From the cell containing the given text, extract its center point as (X, Y) coordinate. 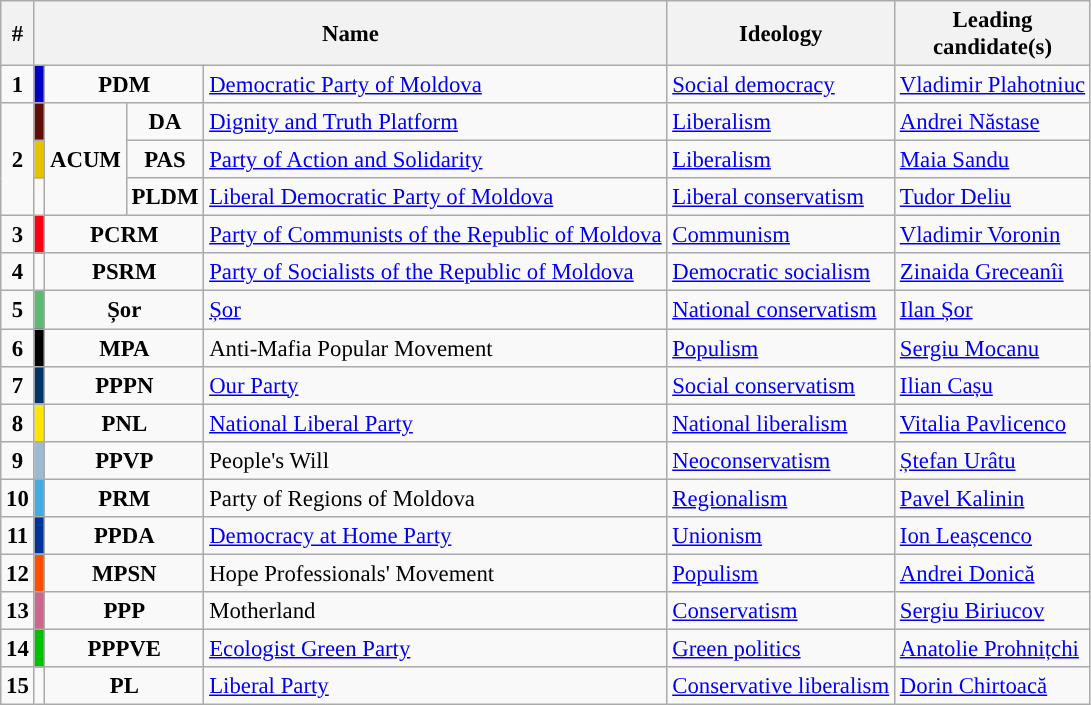
Anti-Mafia Popular Movement (436, 348)
Ideology (781, 34)
8 (18, 423)
PPPN (124, 385)
National conservatism (781, 310)
Ecologist Green Party (436, 648)
MPA (124, 348)
Party of Regions of Moldova (436, 498)
Democracy at Home Party (436, 536)
Party of Socialists of the Republic of Moldova (436, 273)
PAS (165, 160)
PNL (124, 423)
Vladimir Plahotniuc (992, 85)
Ilan Șor (992, 310)
3 (18, 235)
10 (18, 498)
Unionism (781, 536)
PPVP (124, 460)
PPP (124, 611)
Regionalism (781, 498)
National liberalism (781, 423)
Our Party (436, 385)
9 (18, 460)
PDM (124, 85)
12 (18, 573)
National Liberal Party (436, 423)
PCRM (124, 235)
Democratic socialism (781, 273)
Liberal conservatism (781, 197)
14 (18, 648)
Maia Sandu (992, 160)
Party of Communists of the Republic of Moldova (436, 235)
11 (18, 536)
6 (18, 348)
MPSN (124, 573)
5 (18, 310)
Zinaida Greceanîi (992, 273)
15 (18, 686)
Liberal Party (436, 686)
4 (18, 273)
2 (18, 160)
Conservatism (781, 611)
Ilian Cașu (992, 385)
PSRM (124, 273)
Neoconservatism (781, 460)
Sergiu Biriucov (992, 611)
PL (124, 686)
Social democracy (781, 85)
DA (165, 122)
PLDM (165, 197)
Democratic Party of Moldova (436, 85)
Conservative liberalism (781, 686)
PPDA (124, 536)
ACUM (86, 160)
Anatolie Prohnițchi (992, 648)
Leadingcandidate(s) (992, 34)
Andrei Donică (992, 573)
1 (18, 85)
Ștefan Urâtu (992, 460)
Party of Action and Solidarity (436, 160)
Vladimir Voronin (992, 235)
Liberal Democratic Party of Moldova (436, 197)
People's Will (436, 460)
Dignity and Truth Platform (436, 122)
Green politics (781, 648)
Dorin Chirtoacă (992, 686)
Tudor Deliu (992, 197)
Sergiu Mocanu (992, 348)
Name (350, 34)
Andrei Năstase (992, 122)
Motherland (436, 611)
# (18, 34)
PPPVE (124, 648)
Ion Leașcenco (992, 536)
Hope Professionals' Movement (436, 573)
7 (18, 385)
Vitalia Pavlicenco (992, 423)
Communism (781, 235)
Social conservatism (781, 385)
13 (18, 611)
Pavel Kalinin (992, 498)
PRM (124, 498)
